Pinpoint the cell where the given text exists, returning its [X, Y] midpoint coordinate. 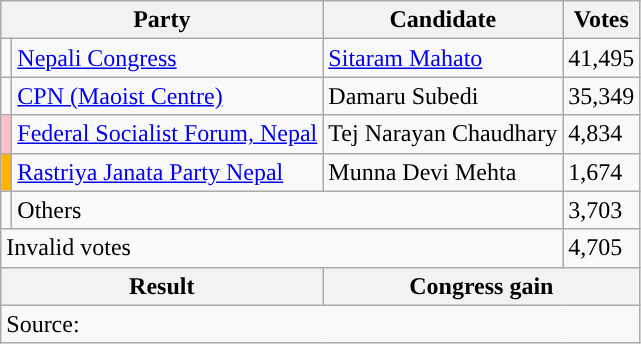
Invalid votes [282, 248]
CPN (Maoist Centre) [168, 96]
4,834 [602, 134]
Congress gain [482, 286]
Votes [602, 20]
Munna Devi Mehta [443, 172]
Sitaram Mahato [443, 58]
Source: [320, 324]
Federal Socialist Forum, Nepal [168, 134]
Party [162, 20]
35,349 [602, 96]
1,674 [602, 172]
4,705 [602, 248]
Candidate [443, 20]
Tej Narayan Chaudhary [443, 134]
Others [288, 210]
41,495 [602, 58]
3,703 [602, 210]
Rastriya Janata Party Nepal [168, 172]
Result [162, 286]
Damaru Subedi [443, 96]
Nepali Congress [168, 58]
